Search for the cell housing the specified text and yield its (x, y) center coordinate. 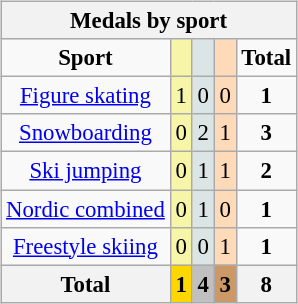
Freestyle skiing (86, 246)
8 (266, 284)
Nordic combined (86, 209)
Figure skating (86, 96)
Sport (86, 58)
Snowboarding (86, 133)
Medals by sport (149, 21)
Ski jumping (86, 171)
4 (203, 284)
